For the text-containing cell, return its midpoint in [x, y] coordinate format. 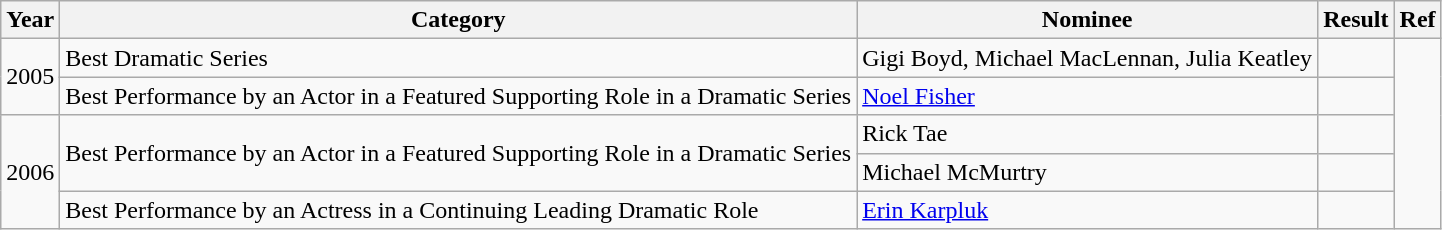
Noel Fisher [1088, 96]
Category [458, 20]
Year [30, 20]
Gigi Boyd, Michael MacLennan, Julia Keatley [1088, 58]
Rick Tae [1088, 134]
Best Dramatic Series [458, 58]
Result [1356, 20]
Michael McMurtry [1088, 172]
2005 [30, 77]
Best Performance by an Actress in a Continuing Leading Dramatic Role [458, 210]
Ref [1418, 20]
2006 [30, 172]
Erin Karpluk [1088, 210]
Nominee [1088, 20]
